Find where the given text appears and provide that cell's center as (x, y) coordinate. 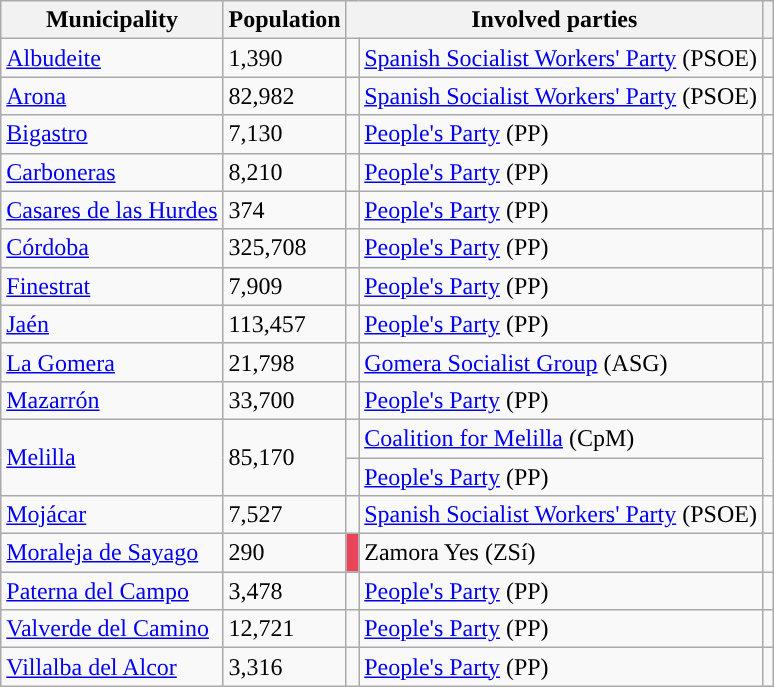
Villalba del Alcor (112, 667)
Carboneras (112, 172)
113,457 (284, 324)
Melilla (112, 457)
Albudeite (112, 58)
Mojácar (112, 515)
290 (284, 553)
Population (284, 20)
Córdoba (112, 248)
3,478 (284, 591)
Casares de las Hurdes (112, 210)
Paterna del Campo (112, 591)
Municipality (112, 20)
325,708 (284, 248)
21,798 (284, 362)
374 (284, 210)
La Gomera (112, 362)
33,700 (284, 400)
7,909 (284, 286)
Zamora Yes (ZSí) (561, 553)
12,721 (284, 629)
Moraleja de Sayago (112, 553)
7,130 (284, 134)
3,316 (284, 667)
Jaén (112, 324)
Arona (112, 96)
Involved parties (554, 20)
Bigastro (112, 134)
8,210 (284, 172)
Coalition for Melilla (CpM) (561, 438)
Gomera Socialist Group (ASG) (561, 362)
82,982 (284, 96)
85,170 (284, 457)
1,390 (284, 58)
Valverde del Camino (112, 629)
7,527 (284, 515)
Mazarrón (112, 400)
Finestrat (112, 286)
